Return the (X, Y) coordinate for the center point of the cell that contains the specified text.  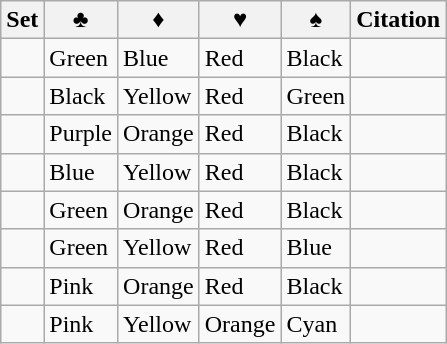
Purple (81, 134)
Cyan (316, 324)
♠ (316, 20)
♥ (240, 20)
♣ (81, 20)
♦ (159, 20)
Set (22, 20)
Citation (398, 20)
